Return the [X, Y] coordinate for the center point of the cell that contains the specified text.  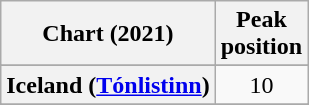
10 [261, 85]
Peakposition [261, 34]
Iceland (Tónlistinn) [108, 85]
Chart (2021) [108, 34]
